Determine the [x, y] coordinate at the center of the cell enclosing the given text.  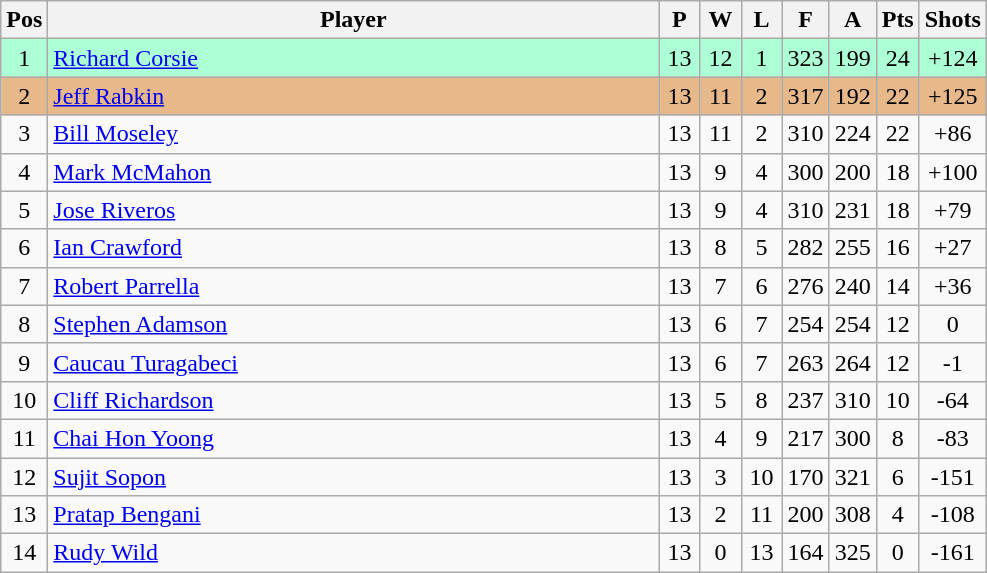
263 [806, 362]
+124 [952, 58]
-161 [952, 553]
A [852, 20]
Jeff Rabkin [354, 96]
Pratap Bengani [354, 515]
+79 [952, 210]
+36 [952, 286]
217 [806, 438]
Bill Moseley [354, 134]
Player [354, 20]
F [806, 20]
Pts [898, 20]
+100 [952, 172]
264 [852, 362]
308 [852, 515]
W [720, 20]
L [762, 20]
Mark McMahon [354, 172]
-83 [952, 438]
Ian Crawford [354, 248]
323 [806, 58]
237 [806, 400]
Rudy Wild [354, 553]
255 [852, 248]
-108 [952, 515]
Sujit Sopon [354, 477]
-1 [952, 362]
192 [852, 96]
199 [852, 58]
224 [852, 134]
24 [898, 58]
+86 [952, 134]
Stephen Adamson [354, 324]
16 [898, 248]
Robert Parrella [354, 286]
170 [806, 477]
321 [852, 477]
276 [806, 286]
Jose Riveros [354, 210]
325 [852, 553]
231 [852, 210]
317 [806, 96]
+125 [952, 96]
-64 [952, 400]
Cliff Richardson [354, 400]
240 [852, 286]
164 [806, 553]
Shots [952, 20]
-151 [952, 477]
282 [806, 248]
Caucau Turagabeci [354, 362]
Richard Corsie [354, 58]
P [680, 20]
+27 [952, 248]
Pos [24, 20]
Chai Hon Yoong [354, 438]
